Search for the cell housing the specified text and yield its (x, y) center coordinate. 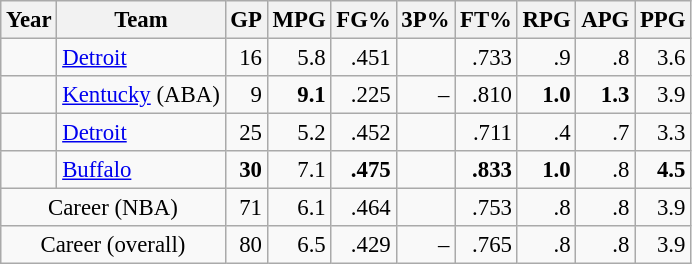
APG (606, 20)
9 (246, 95)
7.1 (299, 170)
1.3 (606, 95)
6.5 (299, 245)
.451 (364, 58)
.711 (486, 133)
MPG (299, 20)
5.8 (299, 58)
80 (246, 245)
.464 (364, 208)
71 (246, 208)
16 (246, 58)
.4 (546, 133)
.429 (364, 245)
6.1 (299, 208)
.833 (486, 170)
.452 (364, 133)
5.2 (299, 133)
PPG (663, 20)
30 (246, 170)
4.5 (663, 170)
Career (overall) (113, 245)
GP (246, 20)
3P% (426, 20)
3.6 (663, 58)
Buffalo (141, 170)
Career (NBA) (113, 208)
FT% (486, 20)
FG% (364, 20)
.475 (364, 170)
.733 (486, 58)
RPG (546, 20)
.7 (606, 133)
.765 (486, 245)
25 (246, 133)
9.1 (299, 95)
.9 (546, 58)
Kentucky (ABA) (141, 95)
.810 (486, 95)
Team (141, 20)
Year (29, 20)
3.3 (663, 133)
.753 (486, 208)
.225 (364, 95)
